Scan for the cell matching the given text and deliver its (X, Y) coordinate at center. 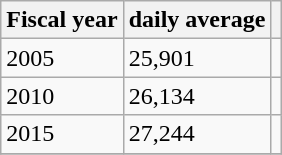
Fiscal year (62, 20)
2005 (62, 58)
25,901 (197, 58)
daily average (197, 20)
2015 (62, 134)
2010 (62, 96)
27,244 (197, 134)
26,134 (197, 96)
